Return [X, Y] of the center of cell containing provided text 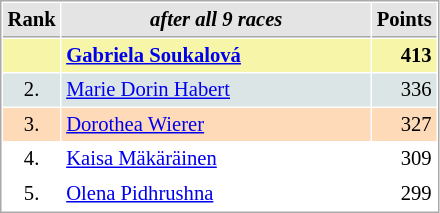
Marie Dorin Habert [216, 90]
Dorothea Wierer [216, 124]
327 [404, 124]
336 [404, 90]
Olena Pidhrushna [216, 194]
309 [404, 158]
after all 9 races [216, 20]
3. [32, 124]
413 [404, 56]
2. [32, 90]
Rank [32, 20]
Kaisa Mäkäräinen [216, 158]
5. [32, 194]
299 [404, 194]
Points [404, 20]
Gabriela Soukalová [216, 56]
4. [32, 158]
